Detect which cell encompasses the target text, then output its (x, y) center coordinate. 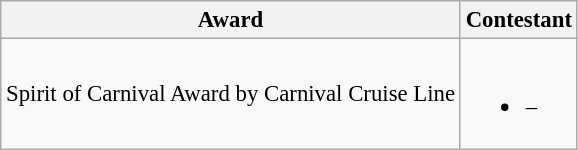
– (518, 94)
Award (231, 20)
Contestant (518, 20)
Spirit of Carnival Award by Carnival Cruise Line (231, 94)
